Detect which cell encompasses the target text, then output its (x, y) center coordinate. 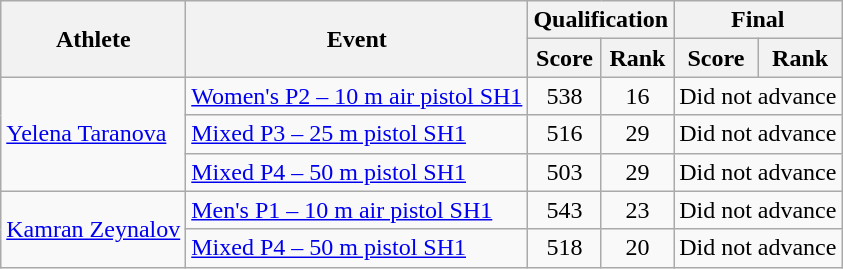
Qualification (601, 20)
516 (564, 134)
Mixed P3 – 25 m pistol SH1 (357, 134)
23 (637, 210)
543 (564, 210)
Men's P1 – 10 m air pistol SH1 (357, 210)
Final (758, 20)
Women's P2 – 10 m air pistol SH1 (357, 96)
16 (637, 96)
Event (357, 39)
20 (637, 248)
Athlete (94, 39)
Kamran Zeynalov (94, 229)
Yelena Taranova (94, 134)
518 (564, 248)
503 (564, 172)
538 (564, 96)
